Extract the (X, Y) coordinate from the center of the cell holding the provided text.  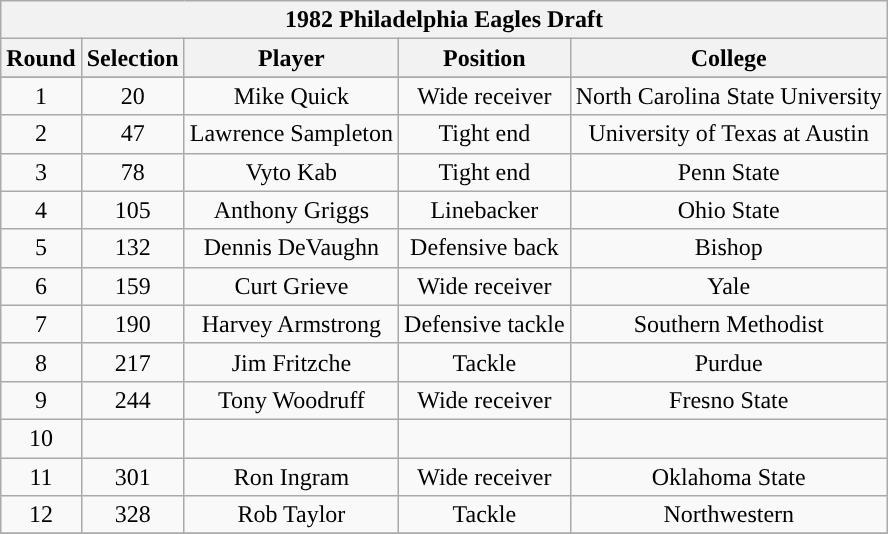
Northwestern (728, 515)
217 (132, 362)
190 (132, 324)
2 (41, 134)
Curt Grieve (291, 286)
Mike Quick (291, 96)
5 (41, 248)
Selection (132, 58)
Rob Taylor (291, 515)
20 (132, 96)
6 (41, 286)
Round (41, 58)
78 (132, 172)
Defensive tackle (485, 324)
Dennis DeVaughn (291, 248)
Harvey Armstrong (291, 324)
Position (485, 58)
8 (41, 362)
12 (41, 515)
1 (41, 96)
Purdue (728, 362)
10 (41, 438)
105 (132, 210)
Anthony Griggs (291, 210)
244 (132, 400)
Yale (728, 286)
Oklahoma State (728, 477)
47 (132, 134)
University of Texas at Austin (728, 134)
301 (132, 477)
Ohio State (728, 210)
Fresno State (728, 400)
328 (132, 515)
Jim Fritzche (291, 362)
132 (132, 248)
3 (41, 172)
9 (41, 400)
Penn State (728, 172)
Ron Ingram (291, 477)
Lawrence Sampleton (291, 134)
North Carolina State University (728, 96)
Linebacker (485, 210)
Vyto Kab (291, 172)
11 (41, 477)
Player (291, 58)
159 (132, 286)
7 (41, 324)
Tony Woodruff (291, 400)
Defensive back (485, 248)
Bishop (728, 248)
4 (41, 210)
College (728, 58)
Southern Methodist (728, 324)
1982 Philadelphia Eagles Draft (444, 20)
